Identify which cell holds the provided text, then report its (X, Y) central coordinate. 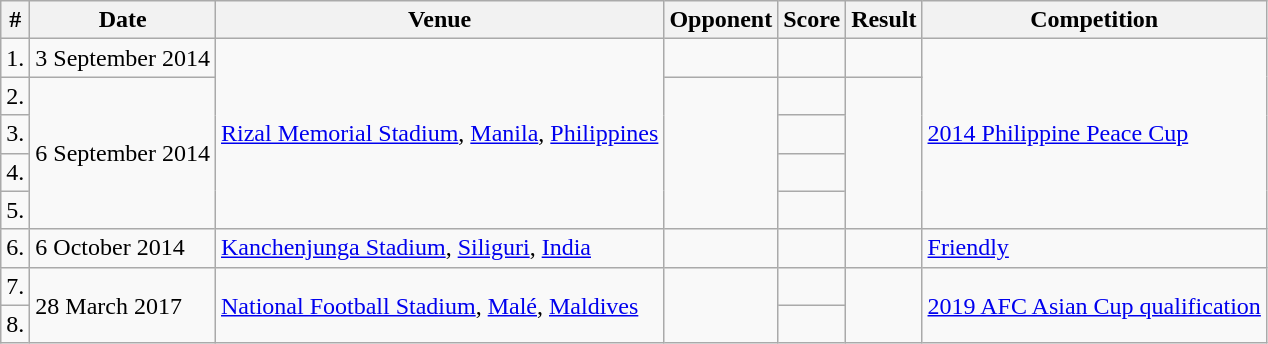
# (16, 20)
5. (16, 210)
Score (812, 20)
Kanchenjunga Stadium, Siliguri, India (440, 248)
8. (16, 324)
4. (16, 172)
28 March 2017 (123, 305)
6. (16, 248)
3 September 2014 (123, 58)
Competition (1094, 20)
2019 AFC Asian Cup qualification (1094, 305)
Date (123, 20)
Rizal Memorial Stadium, Manila, Philippines (440, 134)
3. (16, 134)
Opponent (721, 20)
7. (16, 286)
6 October 2014 (123, 248)
2. (16, 96)
2014 Philippine Peace Cup (1094, 134)
Result (884, 20)
Friendly (1094, 248)
National Football Stadium, Malé, Maldives (440, 305)
6 September 2014 (123, 153)
1. (16, 58)
Venue (440, 20)
